Return (X, Y) of the center of cell containing provided text 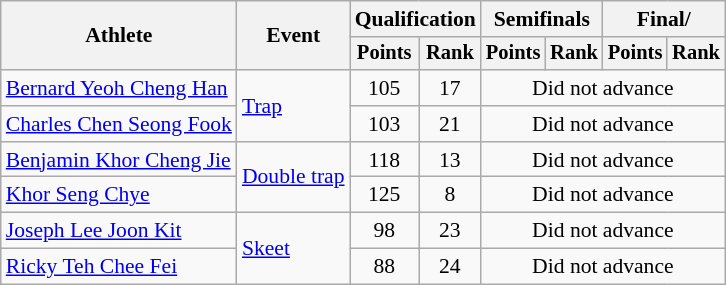
88 (384, 267)
Double trap (294, 178)
103 (384, 124)
13 (450, 160)
8 (450, 195)
Event (294, 36)
Semifinals (542, 19)
17 (450, 88)
98 (384, 231)
Skeet (294, 248)
118 (384, 160)
Qualification (416, 19)
Charles Chen Seong Fook (119, 124)
Trap (294, 106)
125 (384, 195)
23 (450, 231)
Bernard Yeoh Cheng Han (119, 88)
Joseph Lee Joon Kit (119, 231)
Athlete (119, 36)
Final/ (664, 19)
21 (450, 124)
Ricky Teh Chee Fei (119, 267)
Khor Seng Chye (119, 195)
Benjamin Khor Cheng Jie (119, 160)
105 (384, 88)
24 (450, 267)
